Search for the cell housing the specified text and yield its (x, y) center coordinate. 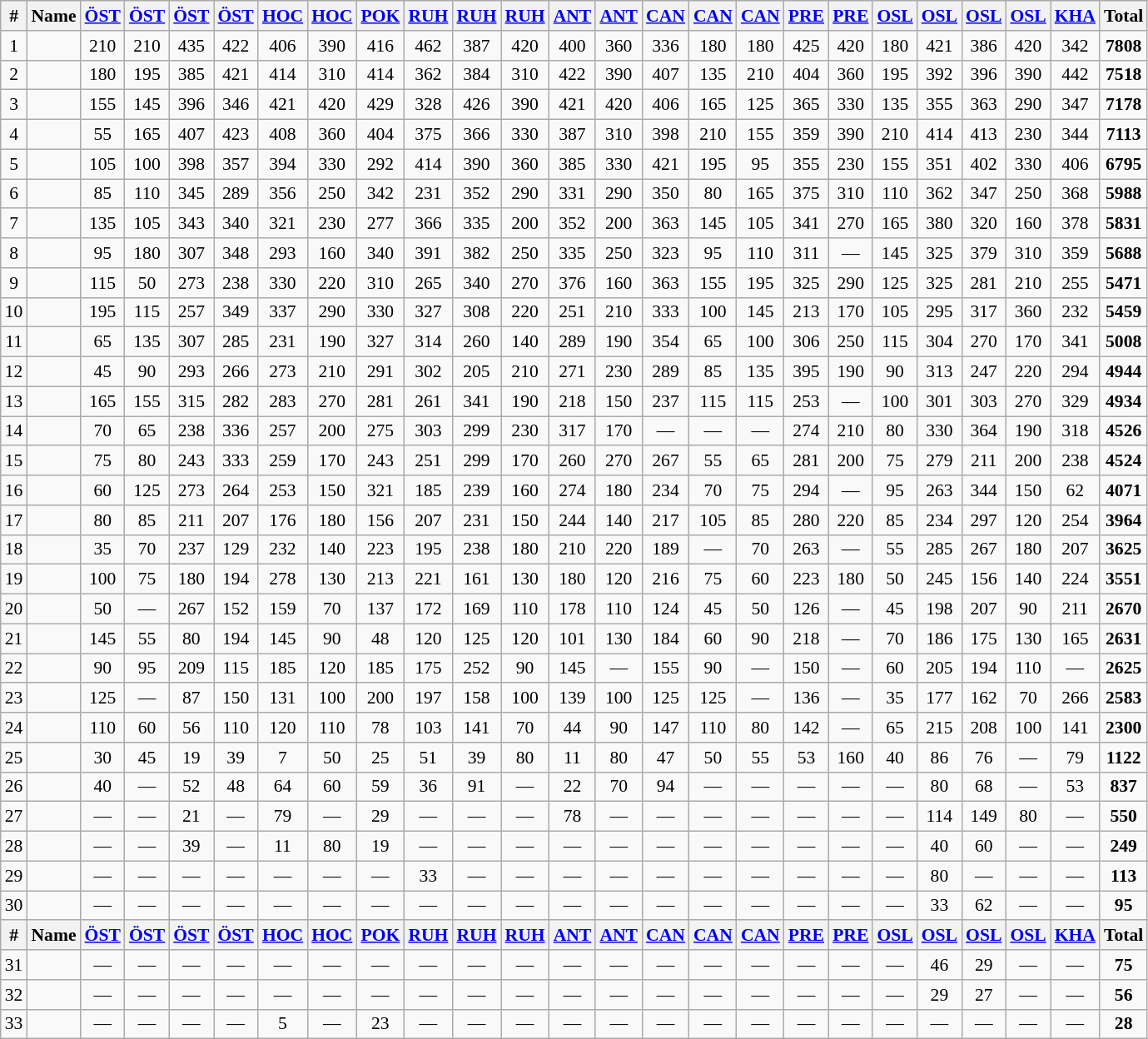
408 (283, 135)
391 (428, 253)
376 (573, 283)
400 (573, 46)
142 (806, 728)
255 (1076, 283)
64 (283, 787)
2300 (1124, 728)
252 (476, 669)
345 (191, 194)
297 (984, 520)
380 (939, 224)
52 (191, 787)
7518 (1124, 75)
314 (428, 342)
323 (666, 253)
2625 (1124, 669)
5831 (1124, 224)
13 (14, 401)
87 (191, 698)
2583 (1124, 698)
177 (939, 698)
32 (14, 995)
247 (984, 372)
239 (476, 490)
189 (666, 549)
131 (283, 698)
86 (939, 758)
435 (191, 46)
343 (191, 224)
379 (984, 253)
26 (14, 787)
9 (14, 283)
113 (1124, 876)
7113 (1124, 135)
425 (806, 46)
304 (939, 342)
416 (380, 46)
139 (573, 698)
46 (939, 965)
313 (939, 372)
280 (806, 520)
4 (14, 135)
275 (380, 431)
462 (428, 46)
5008 (1124, 342)
264 (235, 490)
429 (380, 105)
5688 (1124, 253)
18 (14, 549)
328 (428, 105)
265 (428, 283)
4071 (1124, 490)
423 (235, 135)
1122 (1124, 758)
348 (235, 253)
172 (428, 609)
346 (235, 105)
3551 (1124, 579)
103 (428, 728)
184 (666, 639)
308 (476, 312)
91 (476, 787)
6795 (1124, 164)
198 (939, 609)
318 (1076, 431)
378 (1076, 224)
36 (428, 787)
354 (666, 342)
2670 (1124, 609)
169 (476, 609)
216 (666, 579)
244 (573, 520)
282 (235, 401)
126 (806, 609)
426 (476, 105)
364 (984, 431)
277 (380, 224)
114 (939, 817)
311 (806, 253)
16 (14, 490)
402 (984, 164)
395 (806, 372)
382 (476, 253)
356 (283, 194)
51 (428, 758)
292 (380, 164)
3 (14, 105)
217 (666, 520)
278 (283, 579)
224 (1076, 579)
24 (14, 728)
442 (1076, 75)
271 (573, 372)
158 (476, 698)
349 (235, 312)
15 (14, 461)
129 (235, 549)
152 (235, 609)
14 (14, 431)
6 (14, 194)
1 (14, 46)
302 (428, 372)
249 (1124, 847)
178 (573, 609)
5459 (1124, 312)
124 (666, 609)
10 (14, 312)
20 (14, 609)
215 (939, 728)
94 (666, 787)
161 (476, 579)
147 (666, 728)
261 (428, 401)
197 (428, 698)
44 (573, 728)
4526 (1124, 431)
149 (984, 817)
17 (14, 520)
413 (984, 135)
31 (14, 965)
365 (806, 105)
386 (984, 46)
301 (939, 401)
550 (1124, 817)
295 (939, 312)
350 (666, 194)
5471 (1124, 283)
101 (573, 639)
8 (14, 253)
47 (666, 758)
283 (283, 401)
4524 (1124, 461)
351 (939, 164)
245 (939, 579)
2631 (1124, 639)
291 (380, 372)
368 (1076, 194)
254 (1076, 520)
384 (476, 75)
357 (235, 164)
176 (283, 520)
7808 (1124, 46)
208 (984, 728)
394 (283, 164)
186 (939, 639)
4934 (1124, 401)
2 (14, 75)
392 (939, 75)
3964 (1124, 520)
76 (984, 758)
306 (806, 342)
7178 (1124, 105)
837 (1124, 787)
137 (380, 609)
279 (939, 461)
331 (573, 194)
259 (283, 461)
3625 (1124, 549)
320 (984, 224)
337 (283, 312)
5988 (1124, 194)
329 (1076, 401)
159 (283, 609)
4944 (1124, 372)
59 (380, 787)
162 (984, 698)
68 (984, 787)
209 (191, 669)
221 (428, 579)
315 (191, 401)
12 (14, 372)
136 (806, 698)
